Identify which cell holds the provided text, then report its [X, Y] central coordinate. 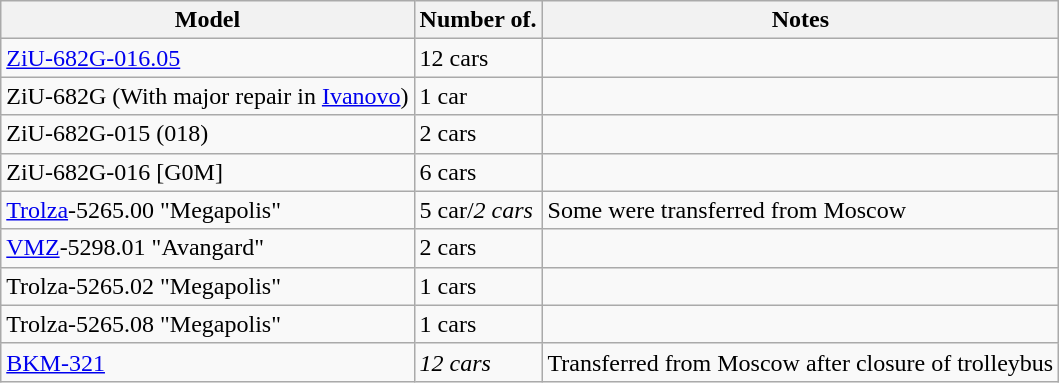
Trolza-5265.08 "Megapolis" [208, 324]
ZiU-682G-015 (018) [208, 134]
ZiU-682G-016.05 [208, 58]
Some were transferred from Moscow [800, 210]
1 car [478, 96]
ZiU-682G-016 [G0M] [208, 172]
Model [208, 20]
VMZ-5298.01 "Avangard" [208, 248]
Transferred from Moscow after closure of trolleybus [800, 362]
ZiU-682G (With major repair in Ivanovo) [208, 96]
Number of. [478, 20]
6 cars [478, 172]
5 car/2 cars [478, 210]
Notes [800, 20]
Trolza-5265.02 "Megapolis" [208, 286]
BKM-321 [208, 362]
Trolza-5265.00 "Megapolis" [208, 210]
